Extract the (X, Y) coordinate from the center of the cell holding the provided text.  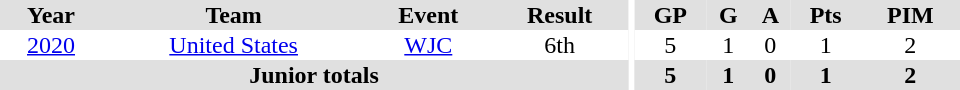
WJC (428, 45)
2020 (51, 45)
Event (428, 15)
Result (560, 15)
A (770, 15)
United States (234, 45)
Year (51, 15)
Team (234, 15)
GP (670, 15)
G (728, 15)
Junior totals (314, 75)
6th (560, 45)
Pts (826, 15)
PIM (910, 15)
